For the text-containing cell, return its midpoint in (x, y) coordinate format. 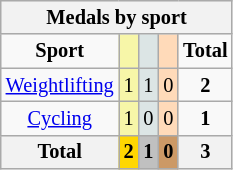
Cycling (60, 118)
3 (205, 152)
Weightlifting (60, 85)
Medals by sport (117, 17)
Sport (60, 51)
